Provide the [x, y] coordinate of the cell's center where the given text is located.  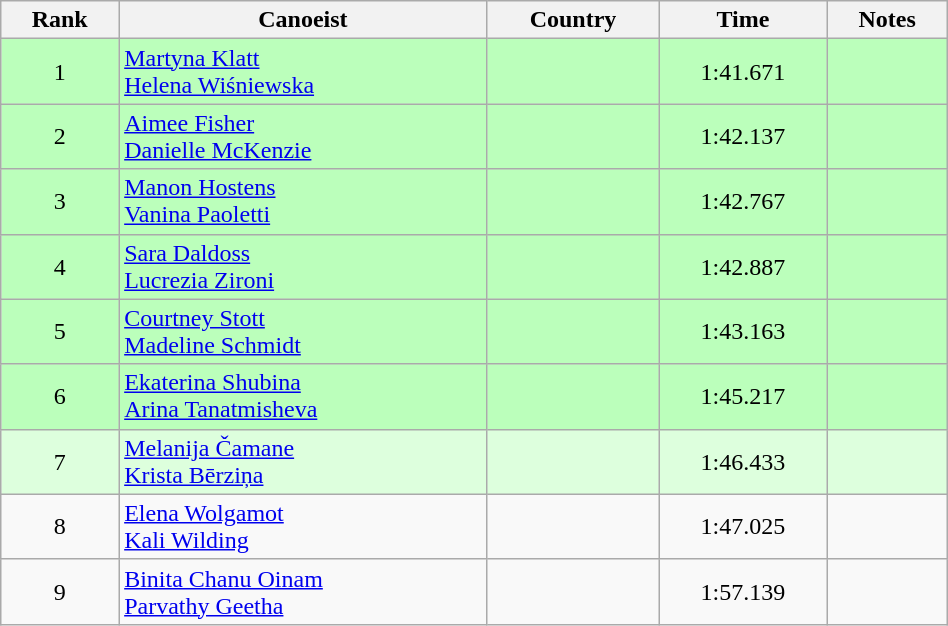
Binita Chanu OinamParvathy Geetha [303, 592]
1:42.887 [743, 266]
1:43.163 [743, 332]
1:57.139 [743, 592]
1:42.767 [743, 202]
Elena WolgamotKali Wilding [303, 526]
Sara DaldossLucrezia Zironi [303, 266]
6 [60, 396]
Notes [887, 20]
Martyna KlattHelena Wiśniewska [303, 72]
1:46.433 [743, 462]
7 [60, 462]
3 [60, 202]
Aimee FisherDanielle McKenzie [303, 136]
1:41.671 [743, 72]
Ekaterina ShubinaArina Tanatmisheva [303, 396]
1:42.137 [743, 136]
Manon HostensVanina Paoletti [303, 202]
4 [60, 266]
Melanija ČamaneKrista Bērziņa [303, 462]
8 [60, 526]
2 [60, 136]
9 [60, 592]
Rank [60, 20]
Canoeist [303, 20]
1:47.025 [743, 526]
5 [60, 332]
Time [743, 20]
Courtney StottMadeline Schmidt [303, 332]
1 [60, 72]
1:45.217 [743, 396]
Country [573, 20]
